Search for the cell housing the specified text and yield its [x, y] center coordinate. 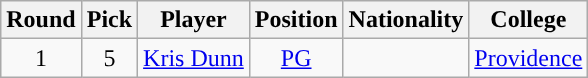
1 [41, 58]
Position [296, 20]
5 [109, 58]
Kris Dunn [194, 58]
Pick [109, 20]
College [528, 20]
PG [296, 58]
Nationality [406, 20]
Providence [528, 58]
Round [41, 20]
Player [194, 20]
